From the cell containing the given text, extract its center point as [X, Y] coordinate. 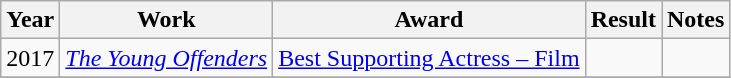
Work [166, 20]
Year [30, 20]
Best Supporting Actress – Film [429, 58]
2017 [30, 58]
Result [623, 20]
The Young Offenders [166, 58]
Notes [696, 20]
Award [429, 20]
